Return the [X, Y] coordinate for the center point of the cell that contains the specified text.  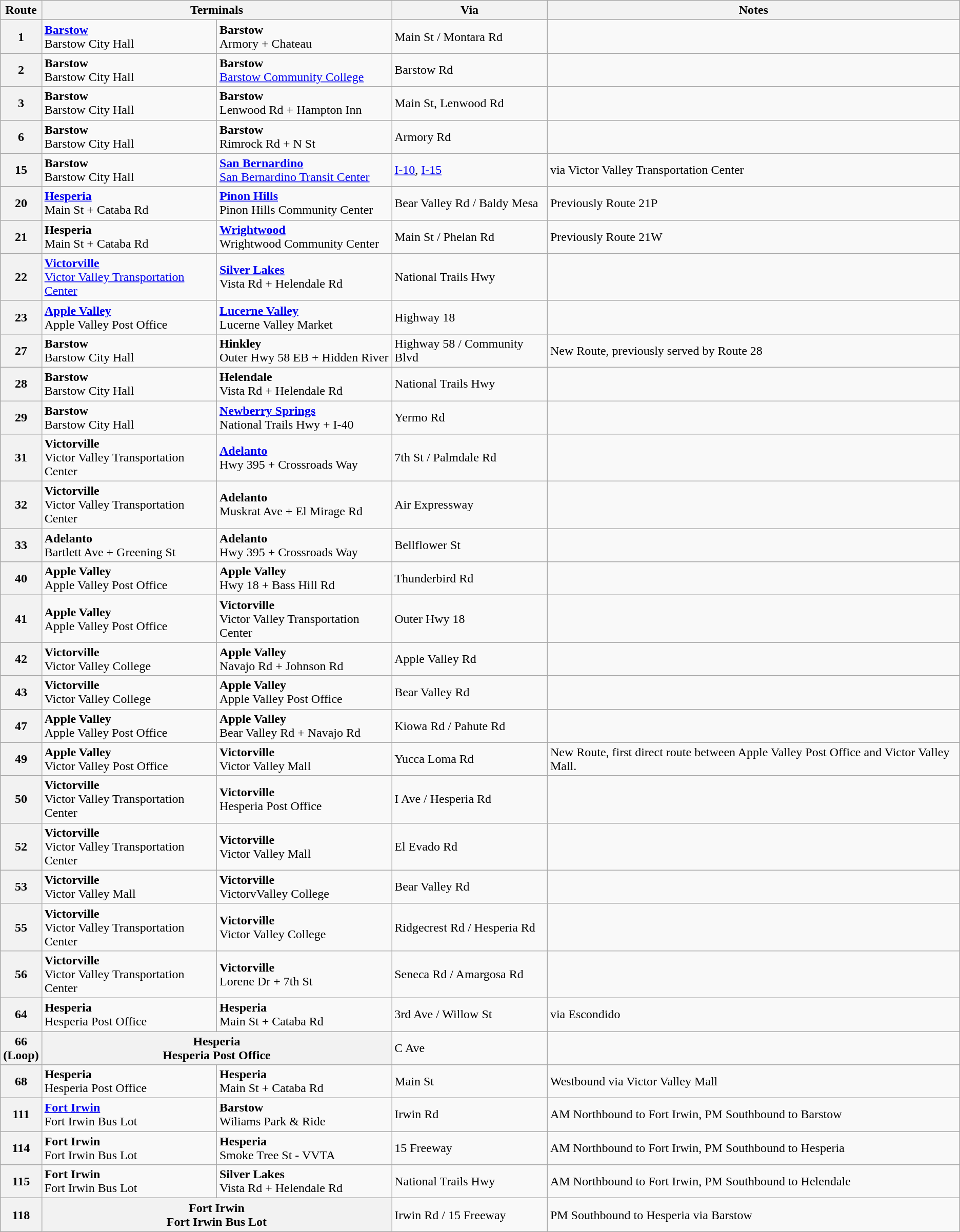
1 [21, 37]
Apple ValleyHwy 18 + Bass Hill Rd [304, 578]
111 [21, 1115]
118 [21, 1215]
33 [21, 546]
Bear Valley Rd / Baldy Mesa [470, 203]
Air Expressway [470, 505]
Lucerne ValleyLucerne Valley Market [304, 317]
15 [21, 170]
41 [21, 619]
Main St / Phelan Rd [470, 237]
43 [21, 692]
Previously Route 21P [753, 203]
31 [21, 458]
San BernardinoSan Bernardino Transit Center [304, 170]
Thunderbird Rd [470, 578]
VictorvilleVictorvValley College [304, 887]
Bellflower St [470, 546]
Yucca Loma Rd [470, 759]
Seneca Rd / Amargosa Rd [470, 974]
WrightwoodWrightwood Community Center [304, 237]
Irwin Rd [470, 1115]
VictorvilleLorene Dr + 7th St [304, 974]
23 [21, 317]
7th St / Palmdale Rd [470, 458]
55 [21, 927]
Apple ValleyVictor Valley Post Office [129, 759]
BarstowLenwood Rd + Hampton Inn [304, 104]
via Victor Valley Transportation Center [753, 170]
HesperiaSmoke Tree St - VVTA [304, 1148]
3 [21, 104]
Outer Hwy 18 [470, 619]
AdelantoBartlett Ave + Greening St [129, 546]
Terminals [216, 10]
Ridgecrest Rd / Hesperia Rd [470, 927]
Pinon HillsPinon Hills Community Center [304, 203]
Via [470, 10]
42 [21, 659]
Notes [753, 10]
AM Northbound to Fort Irwin, PM Southbound to Hesperia [753, 1148]
15 Freeway [470, 1148]
50 [21, 799]
3rd Ave / Willow St [470, 1014]
20 [21, 203]
Apple Valley Rd [470, 659]
Highway 18 [470, 317]
HelendaleVista Rd + Helendale Rd [304, 383]
53 [21, 887]
28 [21, 383]
C Ave [470, 1048]
BarstowRimrock Rd + N St [304, 136]
AM Northbound to Fort Irwin, PM Southbound to Helendale [753, 1181]
New Route, first direct route between Apple Valley Post Office and Victor Valley Mall. [753, 759]
40 [21, 578]
BarstowWiliams Park & Ride [304, 1115]
Highway 58 / Community Blvd [470, 351]
AdelantoMuskrat Ave + El Mirage Rd [304, 505]
Yermo Rd [470, 417]
Newberry SpringsNational Trails Hwy + I-40 [304, 417]
Armory Rd [470, 136]
Main St, Lenwood Rd [470, 104]
22 [21, 277]
Apple ValleyNavajo Rd + Johnson Rd [304, 659]
Previously Route 21W [753, 237]
21 [21, 237]
64 [21, 1014]
Route [21, 10]
BarstowArmory + Chateau [304, 37]
via Escondido [753, 1014]
PM Southbound to Hesperia via Barstow [753, 1215]
52 [21, 846]
6 [21, 136]
2 [21, 70]
AM Northbound to Fort Irwin, PM Southbound to Barstow [753, 1115]
HinkleyOuter Hwy 58 EB + Hidden River [304, 351]
27 [21, 351]
114 [21, 1148]
Apple ValleyBear Valley Rd + Navajo Rd [304, 726]
66(Loop) [21, 1048]
Main St [470, 1082]
Kiowa Rd / Pahute Rd [470, 726]
I-10, I-15 [470, 170]
47 [21, 726]
Westbound via Victor Valley Mall [753, 1082]
El Evado Rd [470, 846]
BarstowBarstow Community College [304, 70]
115 [21, 1181]
32 [21, 505]
56 [21, 974]
New Route, previously served by Route 28 [753, 351]
VictorvilleHesperia Post Office [304, 799]
Irwin Rd / 15 Freeway [470, 1215]
49 [21, 759]
Barstow Rd [470, 70]
68 [21, 1082]
29 [21, 417]
I Ave / Hesperia Rd [470, 799]
Main St / Montara Rd [470, 37]
